Capture the cell that displays the provided text and extract its (X, Y) central coordinate. 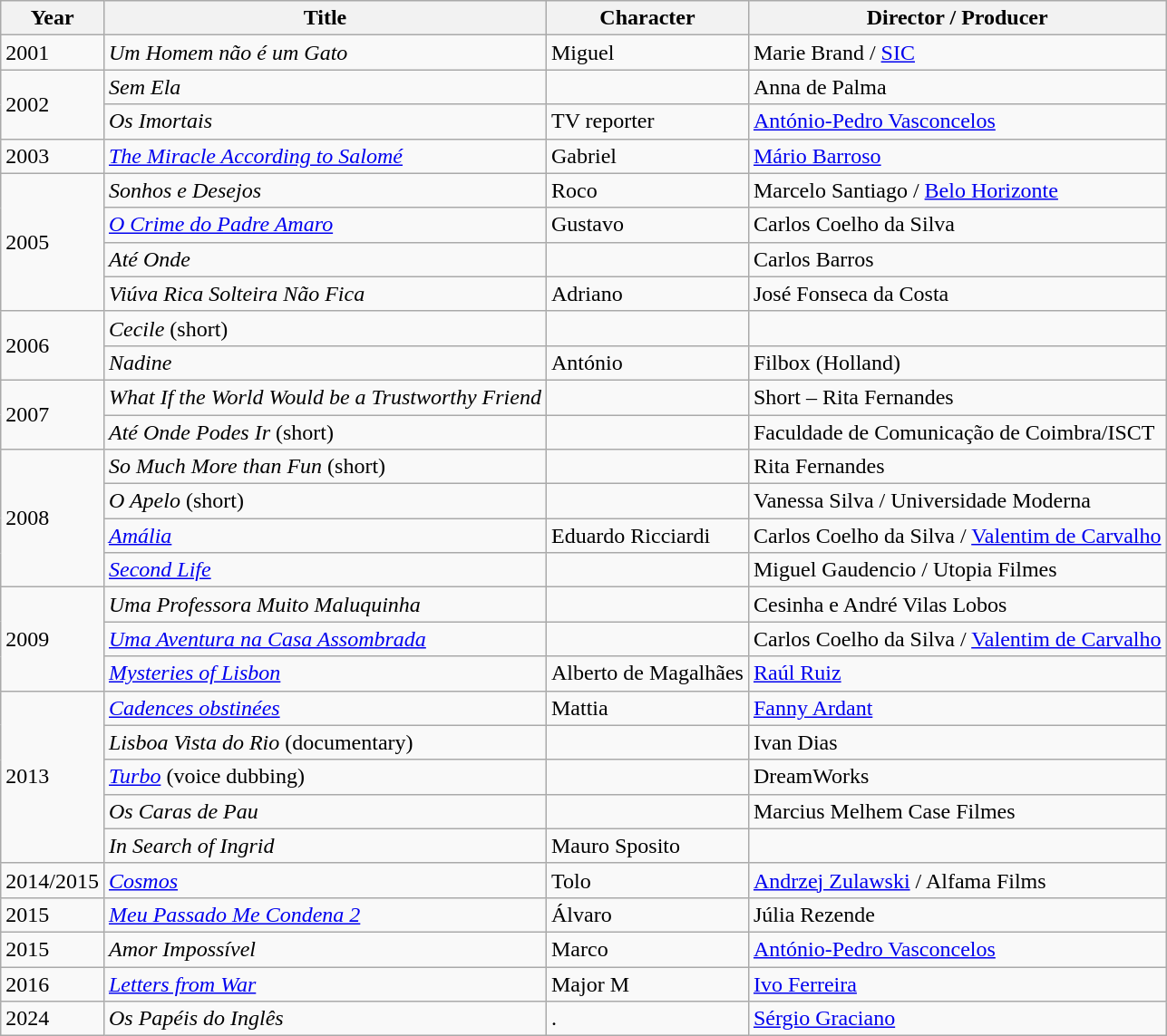
Carlos Coelho da Silva (958, 225)
Miguel Gaudencio / Utopia Filmes (958, 570)
Sérgio Graciano (958, 1019)
Sonhos e Desejos (325, 190)
TV reporter (647, 121)
Raúl Ruiz (958, 673)
Roco (647, 190)
Álvaro (647, 915)
Marcius Melhem Case Filmes (958, 811)
Carlos Barros (958, 259)
Um Homem não é um Gato (325, 53)
Marie Brand / SIC (958, 53)
Meu Passado Me Condena 2 (325, 915)
Mauro Sposito (647, 846)
Nadine (325, 363)
Second Life (325, 570)
Viúva Rica Solteira Não Fica (325, 294)
Director / Producer (958, 18)
2005 (53, 242)
. (647, 1019)
Os Caras de Pau (325, 811)
Tolo (647, 880)
Os Papéis do Inglês (325, 1019)
Vanessa Silva / Universidade Moderna (958, 501)
Gustavo (647, 225)
2007 (53, 414)
Andrzej Zulawski / Alfama Films (958, 880)
Até Onde (325, 259)
O Crime do Padre Amaro (325, 225)
Gabriel (647, 156)
António (647, 363)
The Miracle According to Salomé (325, 156)
2016 (53, 983)
Uma Professora Muito Maluquinha (325, 605)
Alberto de Magalhães (647, 673)
Ivo Ferreira (958, 983)
Filbox (Holland) (958, 363)
2024 (53, 1019)
Lisboa Vista do Rio (documentary) (325, 742)
Amália (325, 536)
Mário Barroso (958, 156)
Character (647, 18)
Letters from War (325, 983)
Amor Impossível (325, 949)
What If the World Would be a Trustworthy Friend (325, 397)
Mysteries of Lisbon (325, 673)
2001 (53, 53)
Year (53, 18)
Eduardo Ricciardi (647, 536)
2013 (53, 777)
2014/2015 (53, 880)
DreamWorks (958, 777)
So Much More than Fun (short) (325, 467)
2003 (53, 156)
Uma Aventura na Casa Assombrada (325, 639)
2008 (53, 518)
Turbo (voice dubbing) (325, 777)
2002 (53, 104)
Os Imortais (325, 121)
Miguel (647, 53)
Marcelo Santiago / Belo Horizonte (958, 190)
Cosmos (325, 880)
José Fonseca da Costa (958, 294)
2009 (53, 639)
Até Onde Podes Ir (short) (325, 432)
Mattia (647, 708)
Cadences obstinées (325, 708)
Title (325, 18)
Rita Fernandes (958, 467)
Cesinha e André Vilas Lobos (958, 605)
Faculdade de Comunicação de Coimbra/ISCT (958, 432)
O Apelo (short) (325, 501)
Major M (647, 983)
Cecile (short) (325, 328)
Sem Ela (325, 87)
Marco (647, 949)
Anna de Palma (958, 87)
In Search of Ingrid (325, 846)
Short – Rita Fernandes (958, 397)
2006 (53, 345)
Ivan Dias (958, 742)
Júlia Rezende (958, 915)
Adriano (647, 294)
Fanny Ardant (958, 708)
